Identify which cell holds the provided text, then report its (x, y) central coordinate. 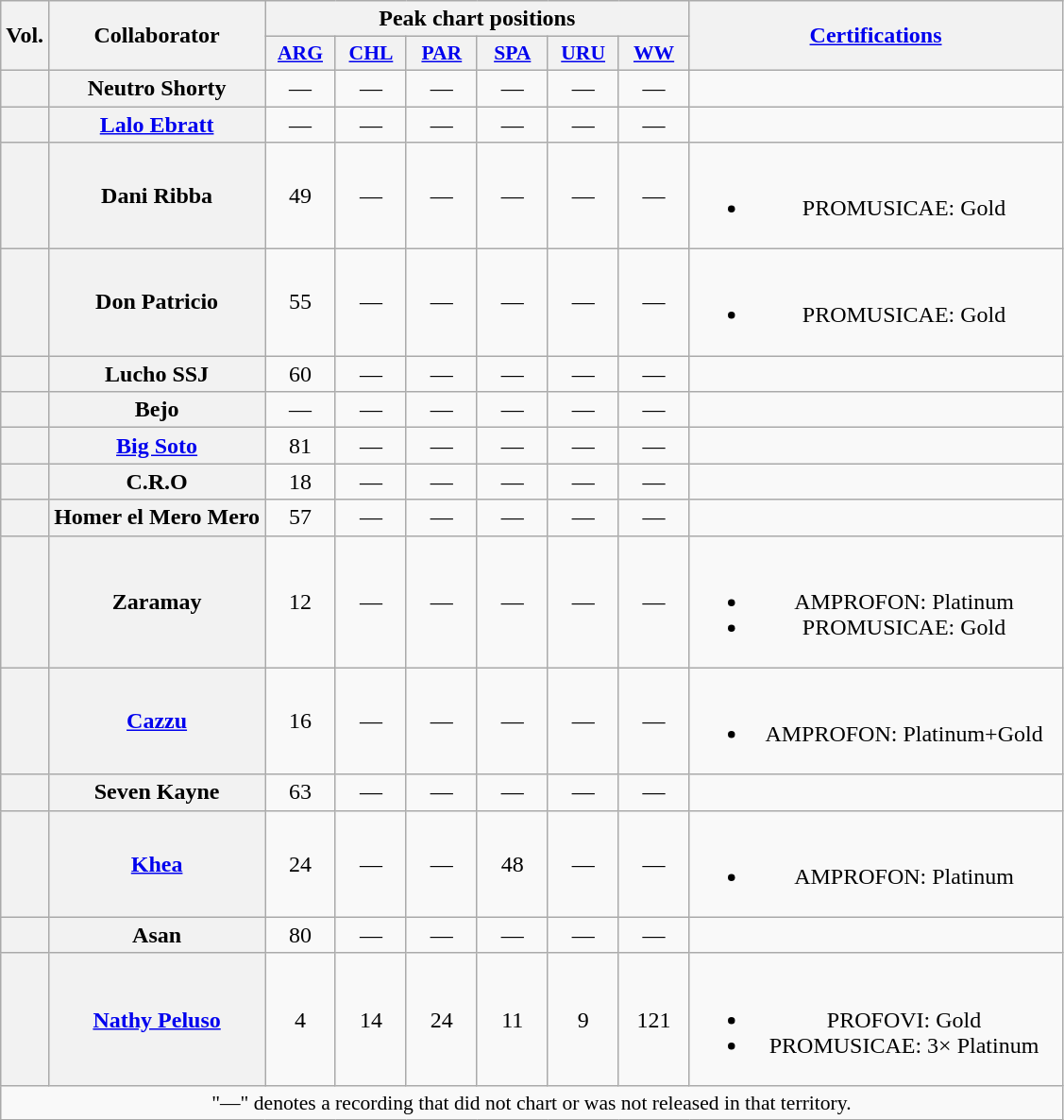
CHL (370, 54)
"—" denotes a recording that did not chart or was not released in that territory. (532, 1102)
Collaborator (157, 36)
Asan (157, 935)
Nathy Peluso (157, 1019)
16 (300, 721)
12 (300, 602)
Peak chart positions (478, 19)
9 (583, 1019)
Neutro Shorty (157, 88)
4 (300, 1019)
C.R.O (157, 482)
Homer el Mero Mero (157, 518)
Bejo (157, 410)
80 (300, 935)
AMPROFON: Platinum (876, 863)
SPA (512, 54)
60 (300, 374)
Lucho SSJ (157, 374)
Dani Ribba (157, 196)
Cazzu (157, 721)
18 (300, 482)
Zaramay (157, 602)
AMPROFON: PlatinumPROMUSICAE: Gold (876, 602)
Seven Kayne (157, 792)
URU (583, 54)
Khea (157, 863)
Lalo Ebratt (157, 124)
Vol. (25, 36)
48 (512, 863)
121 (653, 1019)
AMPROFON: Platinum+Gold (876, 721)
Don Patricio (157, 302)
81 (300, 446)
PAR (442, 54)
11 (512, 1019)
Big Soto (157, 446)
57 (300, 518)
WW (653, 54)
55 (300, 302)
Certifications (876, 36)
PROFOVI: GoldPROMUSICAE: 3× Platinum (876, 1019)
49 (300, 196)
ARG (300, 54)
14 (370, 1019)
63 (300, 792)
